Locate the cell with the specified text and output its (x, y) center coordinate. 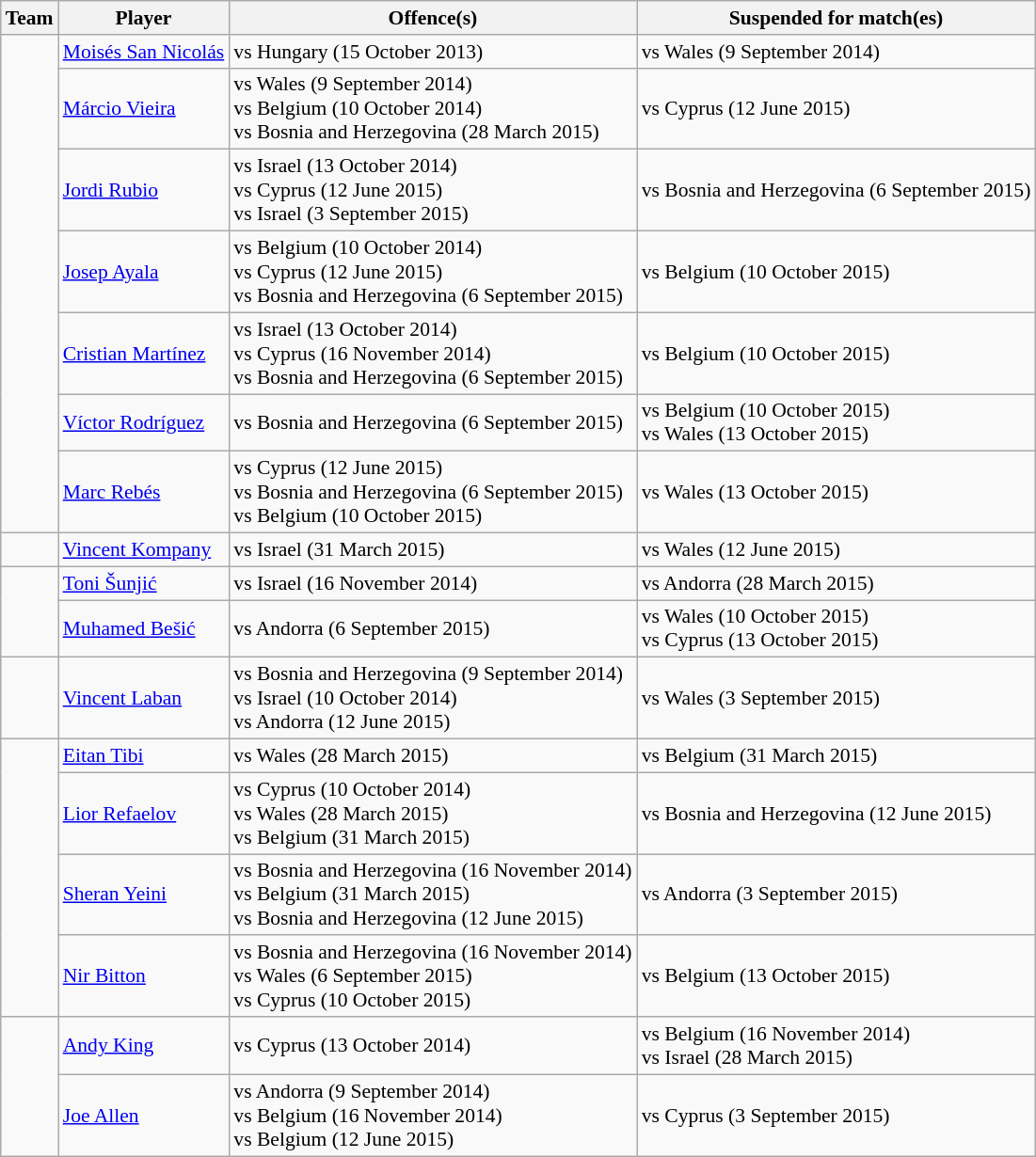
vs Israel (16 November 2014) (433, 583)
vs Israel (31 March 2015) (433, 550)
vs Wales (9 September 2014) (837, 52)
Andy King (144, 1046)
vs Wales (13 October 2015) (837, 493)
Cristian Martínez (144, 354)
Jordi Rubio (144, 190)
vs Belgium (10 October 2014) vs Cyprus (12 June 2015) vs Bosnia and Herzegovina (6 September 2015) (433, 273)
Suspended for match(es) (837, 18)
vs Cyprus (10 October 2014) vs Wales (28 March 2015) vs Belgium (31 March 2015) (433, 813)
vs Wales (28 March 2015) (433, 756)
vs Bosnia and Herzegovina (12 June 2015) (837, 813)
Márcio Vieira (144, 109)
Vincent Kompany (144, 550)
Sheran Yeini (144, 895)
Player (144, 18)
vs Cyprus (13 October 2014) (433, 1046)
vs Andorra (3 September 2015) (837, 895)
Team (30, 18)
vs Bosnia and Herzegovina (9 September 2014) vs Israel (10 October 2014) vs Andorra (12 June 2015) (433, 698)
Vincent Laban (144, 698)
vs Wales (12 June 2015) (837, 550)
vs Cyprus (12 June 2015) vs Bosnia and Herzegovina (6 September 2015) vs Belgium (10 October 2015) (433, 493)
vs Wales (9 September 2014) vs Belgium (10 October 2014) vs Bosnia and Herzegovina (28 March 2015) (433, 109)
Moisés San Nicolás (144, 52)
vs Wales (3 September 2015) (837, 698)
Toni Šunjić (144, 583)
vs Andorra (9 September 2014) vs Belgium (16 November 2014) vs Belgium (12 June 2015) (433, 1116)
Marc Rebés (144, 493)
vs Belgium (31 March 2015) (837, 756)
vs Belgium (16 November 2014)vs Israel (28 March 2015) (837, 1046)
Lior Refaelov (144, 813)
vs Cyprus (3 September 2015) (837, 1116)
Víctor Rodríguez (144, 423)
vs Israel (13 October 2014) vs Cyprus (12 June 2015) vs Israel (3 September 2015) (433, 190)
Offence(s) (433, 18)
vs Belgium (13 October 2015) (837, 976)
Muhamed Bešić (144, 628)
vs Hungary (15 October 2013) (433, 52)
vs Belgium (10 October 2015)vs Wales (13 October 2015) (837, 423)
vs Bosnia and Herzegovina (16 November 2014) vs Wales (6 September 2015) vs Cyprus (10 October 2015) (433, 976)
vs Israel (13 October 2014) vs Cyprus (16 November 2014) vs Bosnia and Herzegovina (6 September 2015) (433, 354)
vs Andorra (28 March 2015) (837, 583)
vs Wales (10 October 2015)vs Cyprus (13 October 2015) (837, 628)
Josep Ayala (144, 273)
vs Cyprus (12 June 2015) (837, 109)
vs Andorra (6 September 2015) (433, 628)
Joe Allen (144, 1116)
Nir Bitton (144, 976)
Eitan Tibi (144, 756)
vs Bosnia and Herzegovina (16 November 2014) vs Belgium (31 March 2015) vs Bosnia and Herzegovina (12 June 2015) (433, 895)
